Locate the cell with the specified text and output its (x, y) center coordinate. 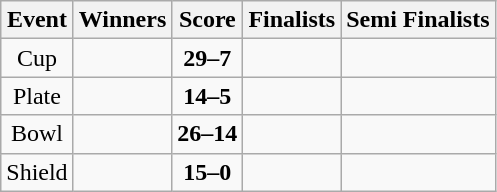
Plate (37, 96)
26–14 (208, 134)
Winners (122, 20)
Event (37, 20)
Bowl (37, 134)
Finalists (292, 20)
Semi Finalists (418, 20)
Cup (37, 58)
14–5 (208, 96)
Score (208, 20)
Shield (37, 172)
29–7 (208, 58)
15–0 (208, 172)
